Scan for the cell matching the given text and deliver its [X, Y] coordinate at center. 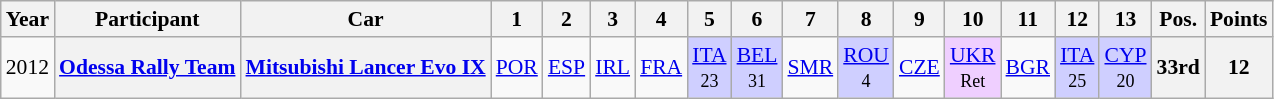
8 [866, 19]
CZE [920, 68]
13 [1125, 19]
33rd [1178, 68]
ITA25 [1077, 68]
BGR [1028, 68]
1 [517, 19]
5 [709, 19]
UKRRet [973, 68]
Odessa Rally Team [147, 68]
6 [758, 19]
ITA23 [709, 68]
3 [612, 19]
CYP20 [1125, 68]
POR [517, 68]
FRA [661, 68]
2012 [28, 68]
7 [810, 19]
Mitsubishi Lancer Evo IX [365, 68]
Points [1239, 19]
SMR [810, 68]
Car [365, 19]
ESP [566, 68]
ROU4 [866, 68]
Year [28, 19]
Participant [147, 19]
4 [661, 19]
IRL [612, 68]
2 [566, 19]
11 [1028, 19]
BEL31 [758, 68]
9 [920, 19]
10 [973, 19]
Pos. [1178, 19]
